Identify which cell holds the provided text, then report its [x, y] central coordinate. 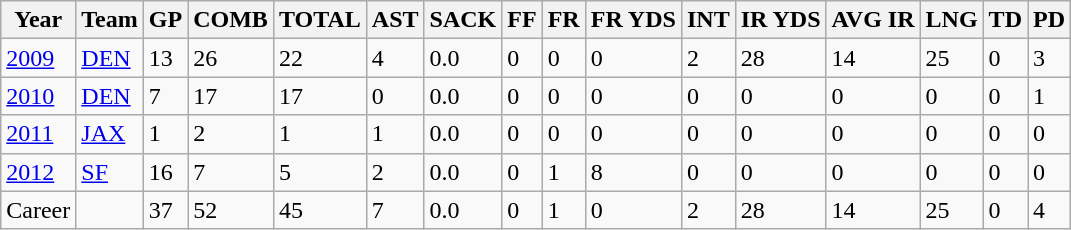
52 [231, 210]
2011 [38, 134]
Year [38, 20]
FR YDS [633, 20]
5 [320, 172]
Career [38, 210]
COMB [231, 20]
45 [320, 210]
8 [633, 172]
SF [110, 172]
TD [1005, 20]
LNG [952, 20]
INT [708, 20]
37 [165, 210]
16 [165, 172]
JAX [110, 134]
SACK [463, 20]
26 [231, 58]
FR [564, 20]
AST [395, 20]
2009 [38, 58]
IR YDS [780, 20]
AVG IR [873, 20]
3 [1050, 58]
FF [522, 20]
TOTAL [320, 20]
2010 [38, 96]
2012 [38, 172]
13 [165, 58]
22 [320, 58]
PD [1050, 20]
GP [165, 20]
Team [110, 20]
